Search for the cell housing the specified text and yield its [x, y] center coordinate. 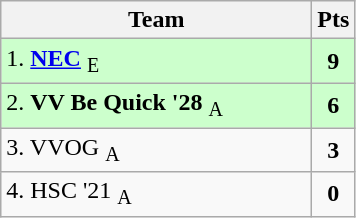
0 [334, 194]
Pts [334, 20]
4. HSC '21 A [156, 194]
Team [156, 20]
6 [334, 105]
2. VV Be Quick '28 A [156, 105]
3 [334, 150]
3. VVOG A [156, 150]
1. NEC E [156, 61]
9 [334, 61]
